From the cell containing the given text, extract its center point as (X, Y) coordinate. 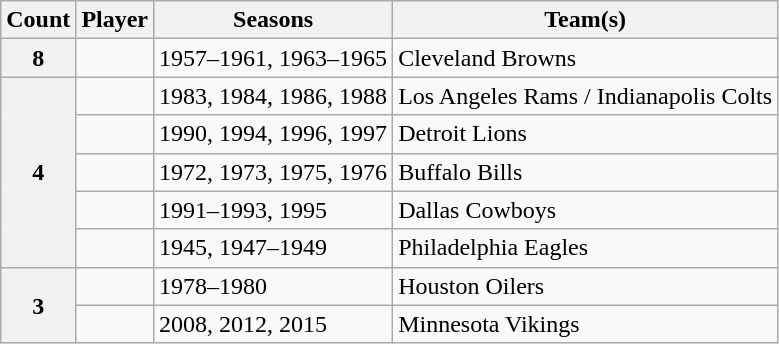
Player (115, 20)
Seasons (274, 20)
Houston Oilers (586, 286)
3 (38, 305)
1991–1993, 1995 (274, 210)
1978–1980 (274, 286)
8 (38, 58)
Dallas Cowboys (586, 210)
4 (38, 172)
Philadelphia Eagles (586, 248)
1945, 1947–1949 (274, 248)
Detroit Lions (586, 134)
Cleveland Browns (586, 58)
1957–1961, 1963–1965 (274, 58)
1972, 1973, 1975, 1976 (274, 172)
Count (38, 20)
2008, 2012, 2015 (274, 324)
Buffalo Bills (586, 172)
1983, 1984, 1986, 1988 (274, 96)
1990, 1994, 1996, 1997 (274, 134)
Team(s) (586, 20)
Los Angeles Rams / Indianapolis Colts (586, 96)
Minnesota Vikings (586, 324)
